Output the [x, y] coordinate of the center of the cell containing the given text.  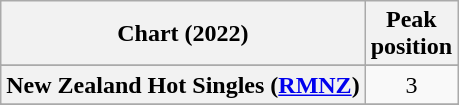
New Zealand Hot Singles (RMNZ) [183, 85]
3 [411, 85]
Peakposition [411, 34]
Chart (2022) [183, 34]
